Extract the [X, Y] coordinate from the center of the cell holding the provided text.  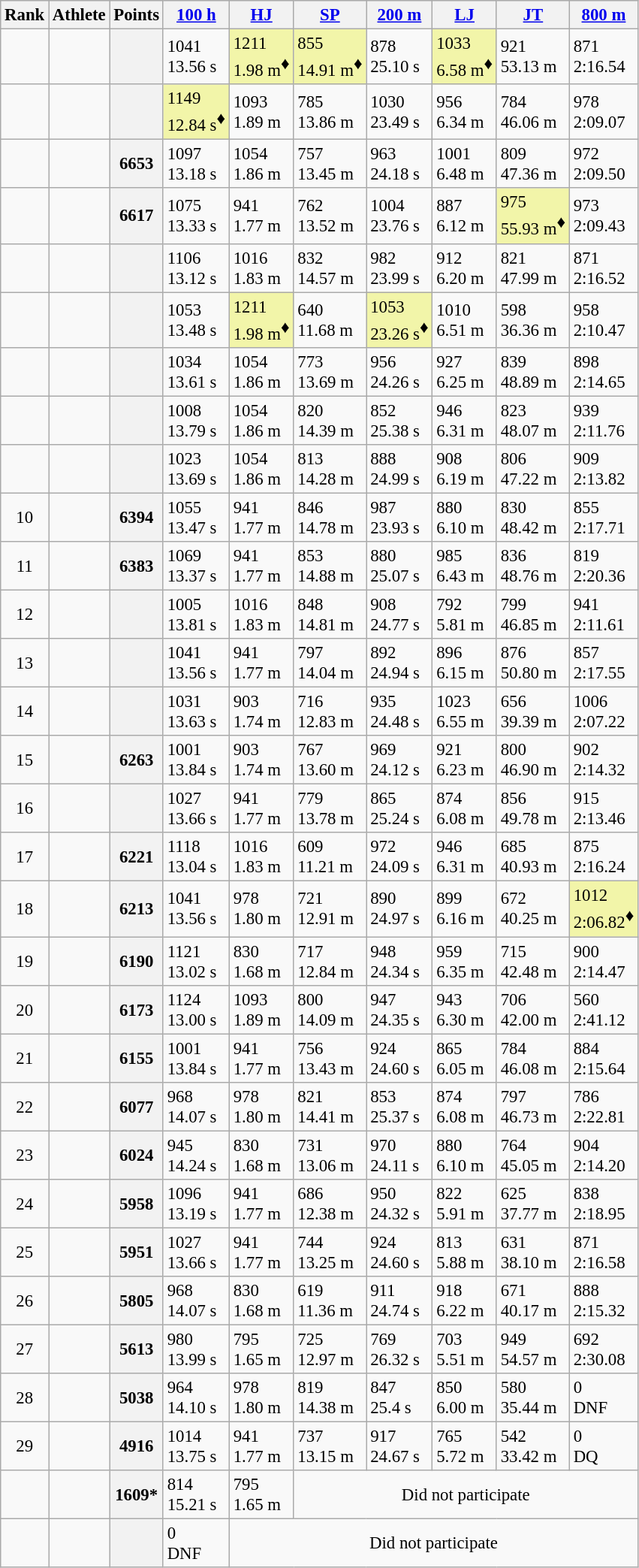
6173 [137, 1010]
11 [25, 566]
8752:16.24 [604, 857]
JT [533, 15]
8225.91 m [465, 1204]
84814.81 m [330, 615]
111813.04 s [196, 857]
62537.77 m [533, 1204]
0DQ [604, 1447]
8552:17.71 [604, 517]
9276.25 m [465, 371]
7925.81 m [465, 615]
22 [25, 1106]
9392:11.76 [604, 421]
94724.35 s [399, 1010]
9412:11.61 [604, 615]
68540.93 m [533, 857]
84614.78 m [330, 517]
61911.36 m [330, 1301]
8982:14.65 [604, 371]
109713.18 s [196, 164]
8506.00 m [465, 1397]
94514.24 s [196, 1156]
74413.25 m [330, 1252]
68612.38 m [330, 1204]
Athlete [80, 15]
85325.37 s [399, 1106]
Rank [25, 15]
73713.15 m [330, 1447]
100813.79 s [196, 421]
79746.73 m [533, 1106]
6922:30.08 [604, 1349]
60911.21 m [330, 857]
200 m [399, 15]
6077 [137, 1106]
10236.55 m [465, 712]
15 [25, 760]
112113.02 s [196, 962]
100513.81 s [196, 615]
92153.13 m [533, 57]
88025.07 s [399, 566]
9722:09.50 [604, 164]
6190 [137, 962]
101413.75 s [196, 1447]
105513.47 s [196, 517]
7655.72 m [465, 1447]
82147.99 m [533, 267]
16 [25, 808]
SP [330, 15]
96324.18 s [399, 164]
26 [25, 1301]
79946.85 m [533, 615]
114912.84 s♦ [196, 112]
94824.34 s [399, 962]
109613.19 s [196, 1204]
14 [25, 712]
5038 [137, 1397]
6383 [137, 566]
82348.07 m [533, 421]
18 [25, 909]
72112.91 m [330, 909]
9566.34 m [465, 112]
80014.09 m [330, 1010]
58035.44 m [533, 1397]
900 2:14.47 [604, 962]
6394 [137, 517]
9782:09.07 [604, 112]
78446.08 m [533, 1058]
83214.57 m [330, 267]
9186.22 m [465, 1301]
106913.37 s [196, 566]
75713.45 m [330, 164]
71542.48 m [533, 962]
28 [25, 1397]
112413.00 s [196, 1010]
6263 [137, 760]
91124.74 s [399, 1301]
9126.20 m [465, 267]
5958 [137, 1204]
10016.48 m [465, 164]
5951 [137, 1252]
21 [25, 1058]
78513.86 m [330, 112]
871 2:16.58 [604, 1252]
9582:10.47 [604, 320]
103113.63 s [196, 712]
89024.97 s [399, 909]
71612.83 m [330, 712]
9042:14.20 [604, 1156]
9092:13.82 [604, 469]
6617 [137, 216]
103023.49 s [399, 112]
8656.05 m [465, 1058]
78446.06 m [533, 112]
6653 [137, 164]
8192:20.36 [604, 566]
8876.12 m [465, 216]
86525.24 s [399, 808]
71712.84 m [330, 962]
81914.38 m [330, 1397]
81314.28 m [330, 469]
4916 [137, 1447]
29 [25, 1447]
83648.76 m [533, 566]
5805 [137, 1301]
96924.12 s [399, 760]
10106.51 m [465, 320]
6024 [137, 1156]
19 [25, 962]
95624.26 s [399, 371]
8382:18.95 [604, 1204]
88824.99 s [399, 469]
82014.39 m [330, 421]
98223.99 s [399, 267]
10 [25, 517]
Points [137, 15]
100 h [196, 15]
1609* [137, 1495]
85225.38 s [399, 421]
73113.06 m [330, 1156]
102313.69 s [196, 469]
25 [25, 1252]
84725.4 s [399, 1397]
8712:16.52 [604, 267]
85514.91 m♦ [330, 57]
24 [25, 1204]
85649.78 m [533, 808]
80046.90 m [533, 760]
59836.36 m [533, 320]
63138.10 m [533, 1252]
81415.21 s [196, 1495]
6155 [137, 1058]
8135.88 m [465, 1252]
17 [25, 857]
76445.05 m [533, 1156]
103413.61 s [196, 371]
79714.04 m [330, 663]
23 [25, 1156]
8966.15 m [465, 663]
105323.26 s♦ [399, 320]
105313.48 s [196, 320]
75613.43 m [330, 1058]
9596.35 m [465, 962]
9436.30 m [465, 1010]
98013.99 s [196, 1349]
97555.93 m♦ [533, 216]
888 2:15.32 [604, 1301]
6213 [137, 909]
800 m [604, 15]
65639.39 m [533, 712]
6221 [137, 857]
20 [25, 1010]
76926.32 s [399, 1349]
80647.22 m [533, 469]
76713.60 m [330, 760]
LJ [465, 15]
98723.93 s [399, 517]
9856.43 m [465, 566]
80947.36 m [533, 164]
27 [25, 1349]
97024.11 s [399, 1156]
9022:14.32 [604, 760]
107513.33 s [196, 216]
8996.16 m [465, 909]
67140.17 m [533, 1301]
97224.09 s [399, 857]
5613 [137, 1349]
77313.69 m [330, 371]
HJ [261, 15]
87825.10 s [399, 57]
54233.42 m [533, 1447]
94954.57 m [533, 1349]
10336.58 m♦ [465, 57]
10122:06.82♦ [604, 909]
110613.12 s [196, 267]
89224.94 s [399, 663]
13 [25, 663]
76213.52 m [330, 216]
95024.32 s [399, 1204]
83948.89 m [533, 371]
85314.88 m [330, 566]
9152:13.46 [604, 808]
12 [25, 615]
64011.68 m [330, 320]
96414.10 s [196, 1397]
7035.51 m [465, 1349]
83048.42 m [533, 517]
70642.00 m [533, 1010]
9216.23 m [465, 760]
8842:15.64 [604, 1058]
10062:07.22 [604, 712]
8572:17.55 [604, 663]
93524.48 s [399, 712]
9732:09.43 [604, 216]
67240.25 m [533, 909]
7862:22.81 [604, 1106]
72512.97 m [330, 1349]
82114.41 m [330, 1106]
90824.77 s [399, 615]
77913.78 m [330, 808]
5602:41.12 [604, 1010]
9086.19 m [465, 469]
91724.67 s [399, 1447]
87650.80 m [533, 663]
8712:16.54 [604, 57]
100423.76 s [399, 216]
